From the cell containing the given text, extract its center point as (x, y) coordinate. 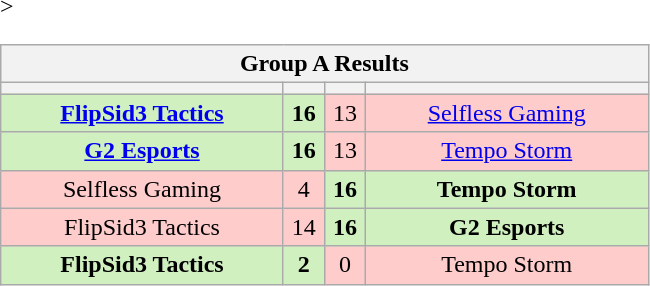
Group A Results (324, 64)
14 (304, 227)
0 (344, 265)
4 (304, 189)
2 (304, 265)
